Find where the given text appears and provide that cell's center as (X, Y) coordinate. 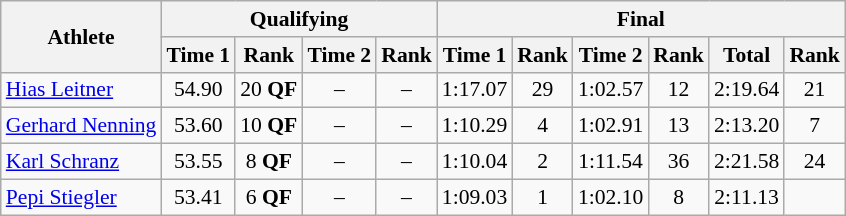
Athlete (82, 36)
Pepi Stiegler (82, 197)
Hias Leitner (82, 90)
1:11.54 (610, 162)
4 (542, 126)
Gerhard Nenning (82, 126)
8 (678, 197)
1:17.07 (474, 90)
20 QF (268, 90)
21 (814, 90)
6 QF (268, 197)
1:02.91 (610, 126)
13 (678, 126)
2:13.20 (746, 126)
53.41 (198, 197)
1:09.03 (474, 197)
2:19.64 (746, 90)
1:02.57 (610, 90)
1:10.04 (474, 162)
1:10.29 (474, 126)
7 (814, 126)
Qualifying (298, 19)
24 (814, 162)
53.60 (198, 126)
10 QF (268, 126)
1 (542, 197)
8 QF (268, 162)
53.55 (198, 162)
2 (542, 162)
Karl Schranz (82, 162)
12 (678, 90)
2:21.58 (746, 162)
29 (542, 90)
Final (641, 19)
36 (678, 162)
1:02.10 (610, 197)
54.90 (198, 90)
2:11.13 (746, 197)
Total (746, 55)
